Locate the cell with the specified text and output its [X, Y] center coordinate. 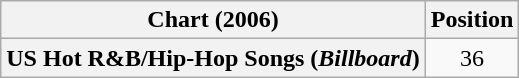
Chart (2006) [213, 20]
US Hot R&B/Hip-Hop Songs (Billboard) [213, 58]
36 [472, 58]
Position [472, 20]
